Capture the cell that displays the provided text and extract its [x, y] central coordinate. 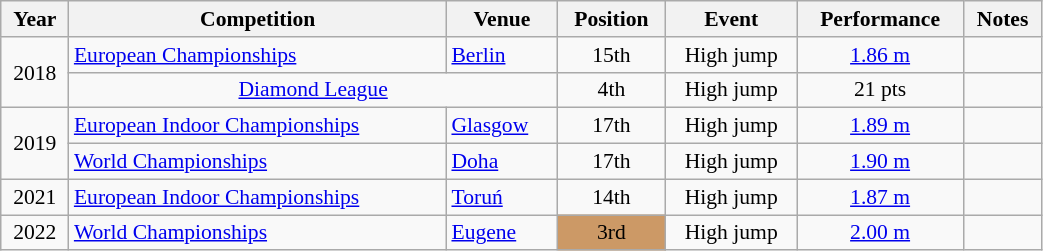
1.87 m [880, 197]
2021 [35, 197]
Berlin [502, 55]
Position [611, 19]
Eugene [502, 233]
Doha [502, 162]
2.00 m [880, 233]
14th [611, 197]
Performance [880, 19]
2019 [35, 144]
Event [731, 19]
Glasgow [502, 126]
2022 [35, 233]
Year [35, 19]
Diamond League [314, 90]
Notes [1002, 19]
21 pts [880, 90]
Venue [502, 19]
Competition [258, 19]
European Championships [258, 55]
1.90 m [880, 162]
1.86 m [880, 55]
3rd [611, 233]
15th [611, 55]
1.89 m [880, 126]
2018 [35, 72]
4th [611, 90]
Toruń [502, 197]
